Provide the (X, Y) coordinate of the cell's center where the given text is located.  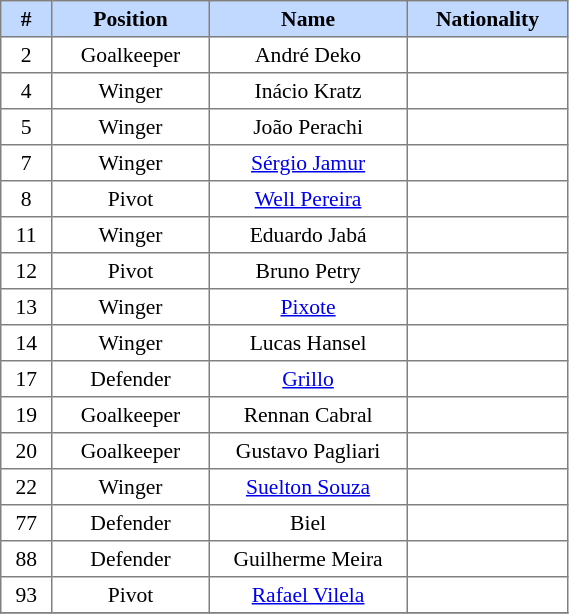
Inácio Kratz (308, 91)
17 (26, 379)
Guilherme Meira (308, 559)
Suelton Souza (308, 487)
13 (26, 307)
Grillo (308, 379)
4 (26, 91)
14 (26, 343)
Eduardo Jabá (308, 235)
88 (26, 559)
19 (26, 415)
Biel (308, 523)
Gustavo Pagliari (308, 451)
Position (130, 19)
8 (26, 199)
Name (308, 19)
Nationality (488, 19)
# (26, 19)
Rennan Cabral (308, 415)
Well Pereira (308, 199)
Lucas Hansel (308, 343)
77 (26, 523)
7 (26, 163)
Rafael Vilela (308, 595)
5 (26, 127)
93 (26, 595)
Sérgio Jamur (308, 163)
22 (26, 487)
12 (26, 271)
2 (26, 55)
11 (26, 235)
Pixote (308, 307)
João Perachi (308, 127)
André Deko (308, 55)
Bruno Petry (308, 271)
20 (26, 451)
